For the text-containing cell, return its midpoint in (X, Y) coordinate format. 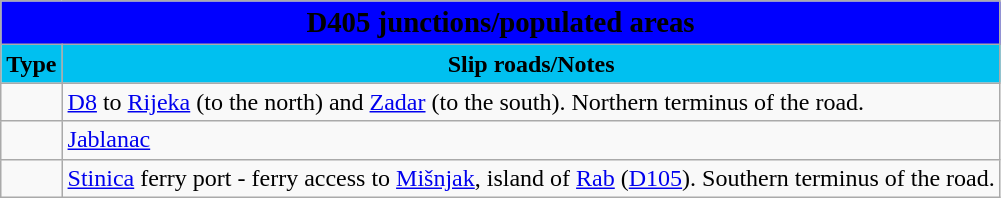
Jablanac (531, 140)
Type (32, 64)
D8 to Rijeka (to the north) and Zadar (to the south). Northern terminus of the road. (531, 102)
D405 junctions/populated areas (500, 23)
Slip roads/Notes (531, 64)
Stinica ferry port - ferry access to Mišnjak, island of Rab (D105). Southern terminus of the road. (531, 178)
